Find where the given text appears and provide that cell's center as [x, y] coordinate. 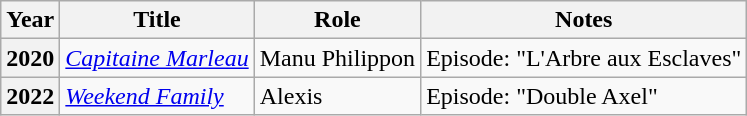
2020 [30, 58]
Role [337, 20]
Episode: "L'Arbre aux Esclaves" [584, 58]
Notes [584, 20]
Capitaine Marleau [157, 58]
Manu Philippon [337, 58]
Episode: "Double Axel" [584, 96]
2022 [30, 96]
Year [30, 20]
Alexis [337, 96]
Title [157, 20]
Weekend Family [157, 96]
